Return (x, y) of the center of cell containing provided text 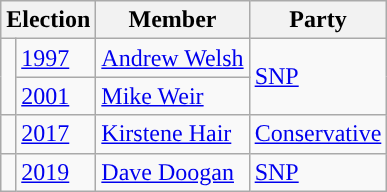
Mike Weir (172, 96)
2017 (56, 134)
Party (318, 20)
Member (172, 20)
2019 (56, 172)
2001 (56, 96)
Kirstene Hair (172, 134)
Conservative (318, 134)
1997 (56, 58)
Dave Doogan (172, 172)
Andrew Welsh (172, 58)
Election (48, 20)
